Locate the cell with the specified text and output its (X, Y) center coordinate. 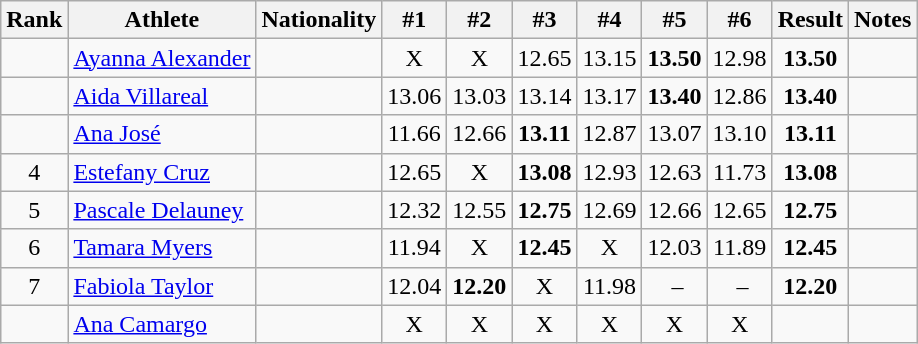
#2 (480, 20)
13.17 (610, 96)
Ayanna Alexander (162, 58)
#6 (740, 20)
Nationality (319, 20)
12.69 (610, 210)
Fabiola Taylor (162, 286)
13.15 (610, 58)
12.32 (414, 210)
11.94 (414, 248)
Aida Villareal (162, 96)
7 (34, 286)
12.04 (414, 286)
13.10 (740, 134)
12.98 (740, 58)
12.03 (674, 248)
5 (34, 210)
12.63 (674, 172)
6 (34, 248)
11.98 (610, 286)
13.03 (480, 96)
Rank (34, 20)
Result (810, 20)
Notes (883, 20)
#5 (674, 20)
Ana Camargo (162, 324)
Tamara Myers (162, 248)
Athlete (162, 20)
12.93 (610, 172)
Pascale Delauney (162, 210)
12.86 (740, 96)
4 (34, 172)
13.14 (544, 96)
Ana José (162, 134)
Estefany Cruz (162, 172)
11.89 (740, 248)
13.06 (414, 96)
#1 (414, 20)
13.07 (674, 134)
12.55 (480, 210)
#3 (544, 20)
12.87 (610, 134)
11.66 (414, 134)
#4 (610, 20)
11.73 (740, 172)
